Provide the (x, y) coordinate of the cell's center where the given text is located.  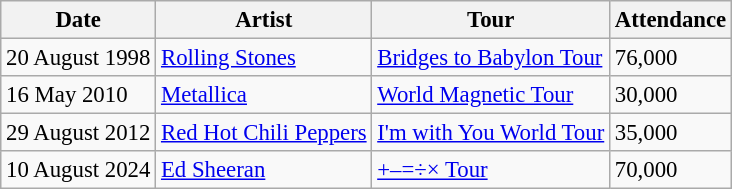
35,000 (671, 133)
Date (78, 20)
+–=÷× Tour (491, 170)
Artist (264, 20)
Bridges to Babylon Tour (491, 58)
29 August 2012 (78, 133)
16 May 2010 (78, 95)
I'm with You World Tour (491, 133)
10 August 2024 (78, 170)
World Magnetic Tour (491, 95)
Attendance (671, 20)
Red Hot Chili Peppers (264, 133)
Rolling Stones (264, 58)
30,000 (671, 95)
20 August 1998 (78, 58)
Metallica (264, 95)
70,000 (671, 170)
Ed Sheeran (264, 170)
76,000 (671, 58)
Tour (491, 20)
